Capture the cell that displays the provided text and extract its [x, y] central coordinate. 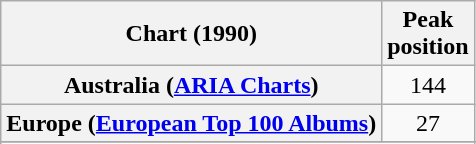
Australia (ARIA Charts) [192, 85]
Chart (1990) [192, 34]
Europe (European Top 100 Albums) [192, 123]
Peakposition [428, 34]
27 [428, 123]
144 [428, 85]
